Extract the [X, Y] coordinate from the center of the cell holding the provided text.  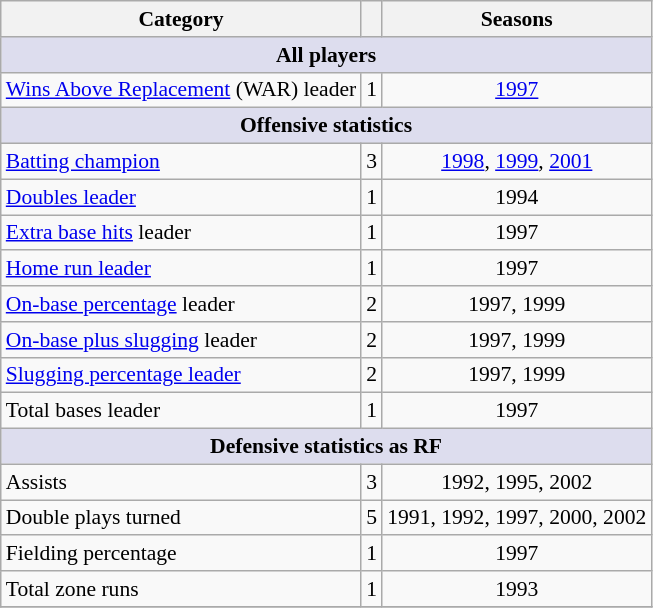
1992, 1995, 2002 [516, 482]
Assists [182, 482]
Extra base hits leader [182, 233]
On-base plus slugging leader [182, 340]
Seasons [516, 19]
On-base percentage leader [182, 304]
Offensive statistics [326, 126]
Total bases leader [182, 411]
5 [372, 518]
Category [182, 19]
1994 [516, 197]
1991, 1992, 1997, 2000, 2002 [516, 518]
1998, 1999, 2001 [516, 162]
Total zone runs [182, 589]
1993 [516, 589]
Defensive statistics as RF [326, 447]
All players [326, 55]
Batting champion [182, 162]
Doubles leader [182, 197]
Double plays turned [182, 518]
Fielding percentage [182, 554]
Slugging percentage leader [182, 375]
Home run leader [182, 269]
Wins Above Replacement (WAR) leader [182, 90]
